From the cell containing the given text, extract its center point as (x, y) coordinate. 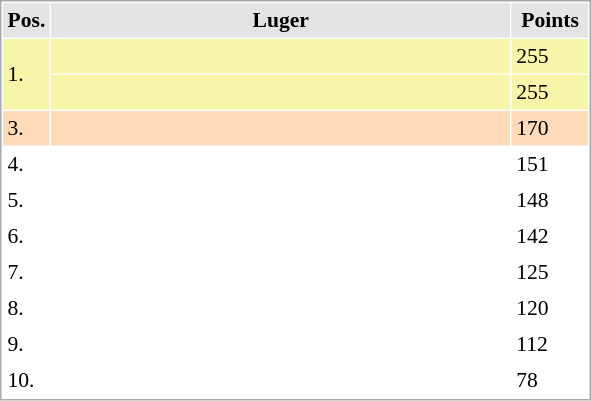
8. (26, 308)
125 (550, 272)
9. (26, 344)
120 (550, 308)
10. (26, 380)
Points (550, 20)
3. (26, 128)
78 (550, 380)
7. (26, 272)
1. (26, 74)
5. (26, 200)
148 (550, 200)
112 (550, 344)
6. (26, 236)
142 (550, 236)
151 (550, 164)
Pos. (26, 20)
170 (550, 128)
4. (26, 164)
Luger (280, 20)
